Detect which cell encompasses the target text, then output its (x, y) center coordinate. 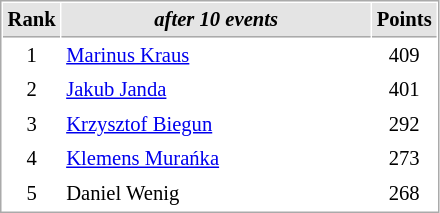
Krzysztof Biegun (216, 124)
409 (404, 56)
after 10 events (216, 20)
Jakub Janda (216, 90)
268 (404, 194)
3 (32, 124)
4 (32, 158)
292 (404, 124)
1 (32, 56)
Klemens Murańka (216, 158)
273 (404, 158)
2 (32, 90)
Daniel Wenig (216, 194)
Points (404, 20)
Rank (32, 20)
5 (32, 194)
401 (404, 90)
Marinus Kraus (216, 56)
